Scan for the cell matching the given text and deliver its [X, Y] coordinate at center. 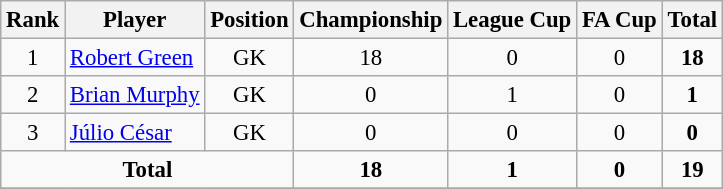
FA Cup [620, 20]
2 [33, 95]
League Cup [512, 20]
Robert Green [135, 58]
Júlio César [135, 133]
Player [135, 20]
19 [692, 170]
Rank [33, 20]
3 [33, 133]
Brian Murphy [135, 95]
Championship [371, 20]
Position [250, 20]
